Scan for the cell matching the given text and deliver its (x, y) coordinate at center. 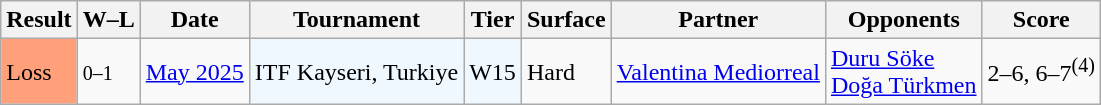
Loss (39, 72)
W15 (493, 72)
Partner (718, 20)
Tournament (356, 20)
Duru Söke Doğa Türkmen (904, 72)
Tier (493, 20)
0–1 (108, 72)
Score (1041, 20)
May 2025 (194, 72)
2–6, 6–7(4) (1041, 72)
ITF Kayseri, Turkiye (356, 72)
W–L (108, 20)
Result (39, 20)
Opponents (904, 20)
Hard (566, 72)
Date (194, 20)
Valentina Mediorreal (718, 72)
Surface (566, 20)
